Extract the (X, Y) coordinate from the center of the cell holding the provided text.  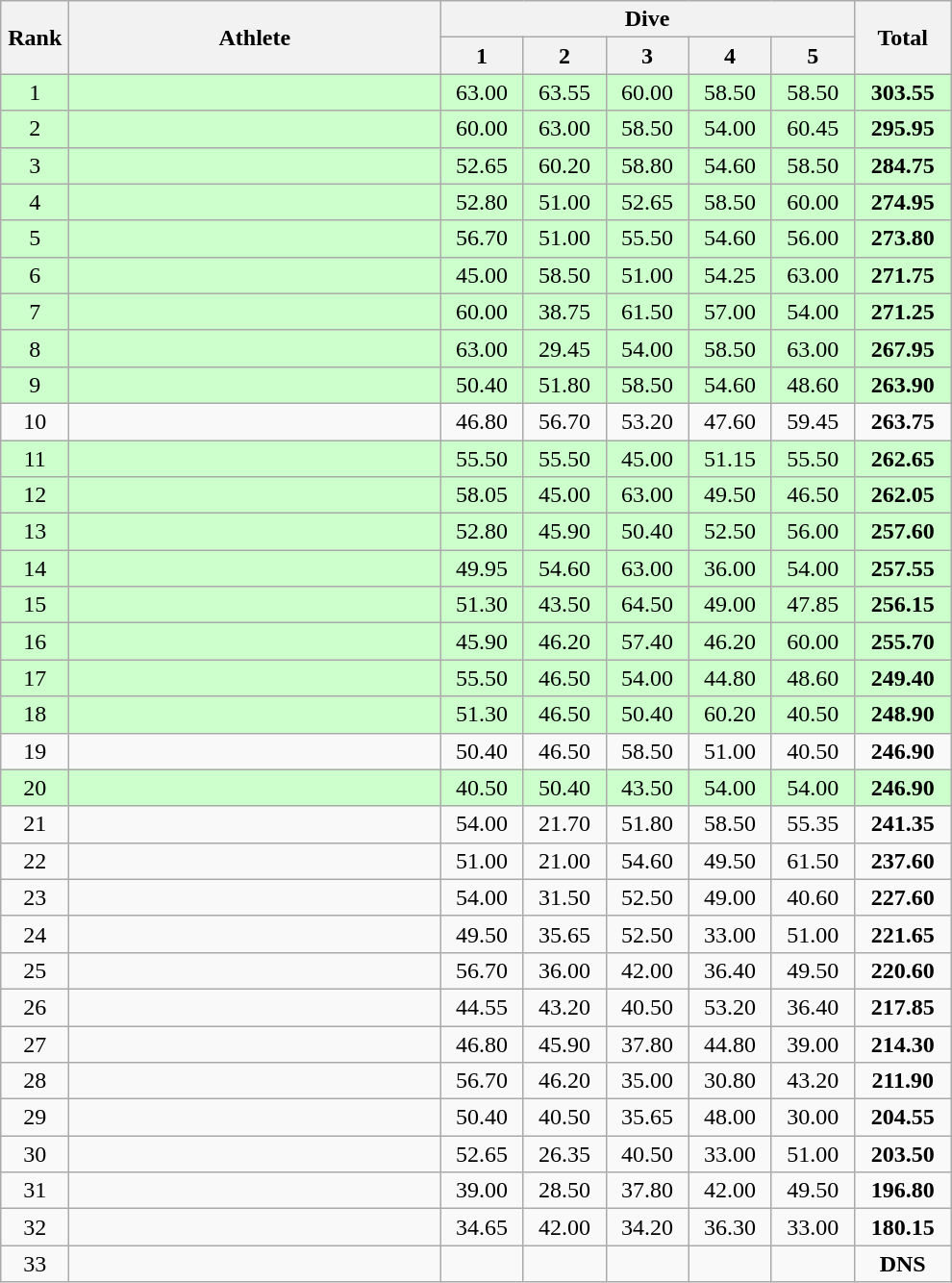
17 (35, 678)
21.00 (564, 861)
40.60 (813, 897)
DNS (902, 1264)
257.55 (902, 568)
19 (35, 751)
54.25 (730, 275)
196.80 (902, 1191)
214.30 (902, 1044)
180.15 (902, 1227)
35.00 (647, 1081)
Rank (35, 38)
32 (35, 1227)
30 (35, 1154)
60.45 (813, 129)
29 (35, 1118)
11 (35, 459)
9 (35, 385)
16 (35, 641)
58.05 (482, 495)
30.00 (813, 1118)
263.75 (902, 421)
36.30 (730, 1227)
7 (35, 312)
31 (35, 1191)
237.60 (902, 861)
284.75 (902, 165)
44.55 (482, 1007)
49.95 (482, 568)
295.95 (902, 129)
204.55 (902, 1118)
30.80 (730, 1081)
31.50 (564, 897)
51.15 (730, 459)
48.00 (730, 1118)
63.55 (564, 92)
13 (35, 532)
248.90 (902, 715)
14 (35, 568)
57.40 (647, 641)
33 (35, 1264)
255.70 (902, 641)
257.60 (902, 532)
12 (35, 495)
26.35 (564, 1154)
58.80 (647, 165)
203.50 (902, 1154)
263.90 (902, 385)
57.00 (730, 312)
38.75 (564, 312)
47.60 (730, 421)
Athlete (255, 38)
271.25 (902, 312)
303.55 (902, 92)
227.60 (902, 897)
34.65 (482, 1227)
20 (35, 788)
22 (35, 861)
241.35 (902, 824)
256.15 (902, 605)
26 (35, 1007)
262.65 (902, 459)
15 (35, 605)
274.95 (902, 202)
28 (35, 1081)
Total (902, 38)
273.80 (902, 239)
21.70 (564, 824)
217.85 (902, 1007)
23 (35, 897)
27 (35, 1044)
8 (35, 348)
221.65 (902, 934)
55.35 (813, 824)
262.05 (902, 495)
271.75 (902, 275)
Dive (647, 19)
29.45 (564, 348)
267.95 (902, 348)
34.20 (647, 1227)
24 (35, 934)
211.90 (902, 1081)
10 (35, 421)
21 (35, 824)
59.45 (813, 421)
249.40 (902, 678)
18 (35, 715)
220.60 (902, 970)
64.50 (647, 605)
28.50 (564, 1191)
25 (35, 970)
47.85 (813, 605)
6 (35, 275)
